Search for the cell housing the specified text and yield its [x, y] center coordinate. 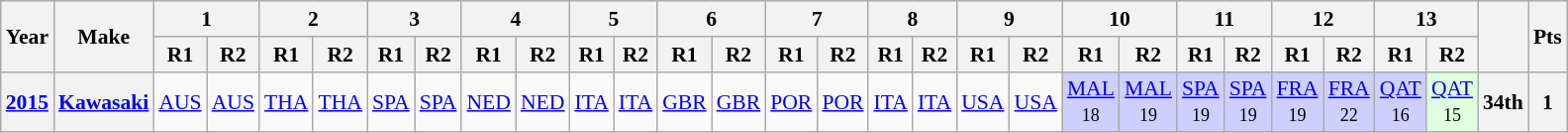
2 [313, 19]
QAT15 [1452, 101]
8 [913, 19]
Pts [1548, 36]
Kawasaki [103, 101]
Year [28, 36]
MAL19 [1148, 101]
6 [711, 19]
QAT16 [1401, 101]
34th [1503, 101]
Make [103, 36]
13 [1426, 19]
FRA19 [1298, 101]
5 [614, 19]
11 [1224, 19]
MAL18 [1091, 101]
2015 [28, 101]
FRA22 [1349, 101]
9 [1010, 19]
7 [817, 19]
10 [1120, 19]
4 [515, 19]
12 [1323, 19]
3 [414, 19]
